Extract the (x, y) coordinate from the center of the cell holding the provided text.  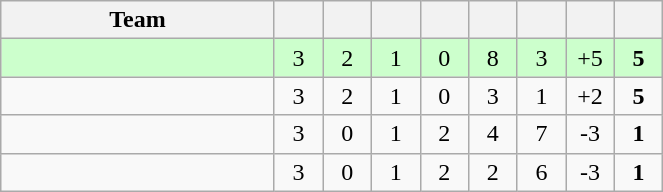
+2 (590, 96)
6 (542, 172)
+5 (590, 58)
7 (542, 134)
4 (494, 134)
Team (138, 20)
8 (494, 58)
